Return the (X, Y) coordinate for the center point of the cell that contains the specified text.  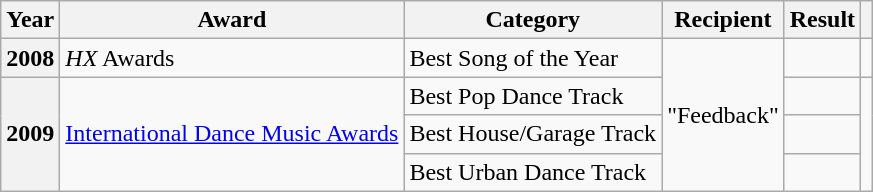
Best House/Garage Track (533, 134)
Category (533, 20)
"Feedback" (724, 115)
Recipient (724, 20)
Result (822, 20)
Award (232, 20)
2009 (30, 134)
Best Song of the Year (533, 58)
2008 (30, 58)
Best Pop Dance Track (533, 96)
Year (30, 20)
HX Awards (232, 58)
International Dance Music Awards (232, 134)
Best Urban Dance Track (533, 172)
